Output the [X, Y] coordinate of the center of the cell containing the given text.  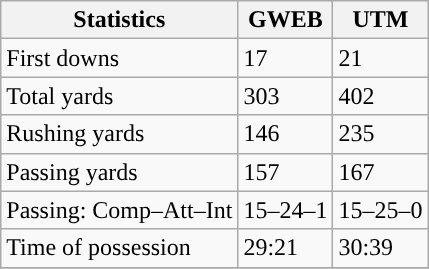
167 [380, 172]
Statistics [120, 20]
146 [286, 134]
15–25–0 [380, 210]
15–24–1 [286, 210]
402 [380, 96]
First downs [120, 58]
21 [380, 58]
157 [286, 172]
235 [380, 134]
303 [286, 96]
17 [286, 58]
UTM [380, 20]
30:39 [380, 248]
Passing: Comp–Att–Int [120, 210]
GWEB [286, 20]
Rushing yards [120, 134]
Passing yards [120, 172]
Total yards [120, 96]
29:21 [286, 248]
Time of possession [120, 248]
